Determine the (x, y) coordinate at the center of the cell enclosing the given text.  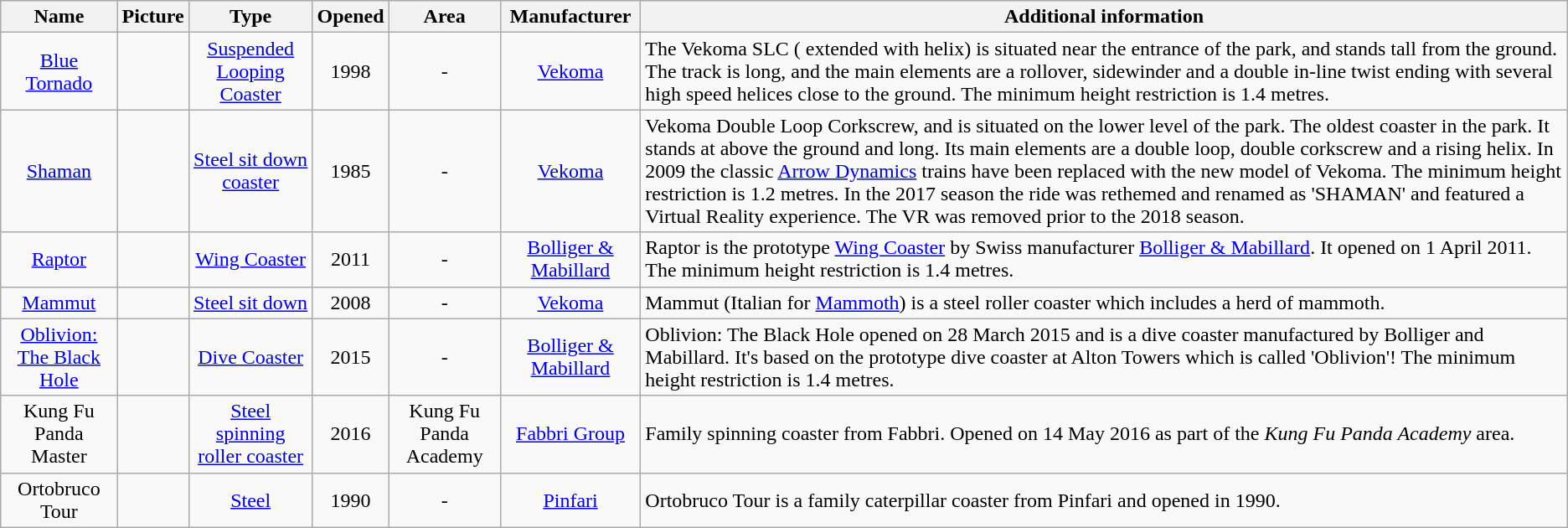
Pinfari (570, 500)
Raptor (59, 260)
Name (59, 17)
Blue Tornado (59, 71)
Additional information (1104, 17)
2015 (350, 357)
Fabbri Group (570, 434)
Steel (250, 500)
1990 (350, 500)
2011 (350, 260)
Mammut (59, 303)
2008 (350, 303)
Picture (152, 17)
Steel sit down coaster (250, 171)
Family spinning coaster from Fabbri. Opened on 14 May 2016 as part of the Kung Fu Panda Academy area. (1104, 434)
Kung Fu Panda Academy (444, 434)
1998 (350, 71)
Area (444, 17)
Manufacturer (570, 17)
Kung Fu Panda Master (59, 434)
Steel sit down (250, 303)
Suspended Looping Coaster (250, 71)
1985 (350, 171)
Mammut (Italian for Mammoth) is a steel roller coaster which includes a herd of mammoth. (1104, 303)
Wing Coaster (250, 260)
Oblivion: The Black Hole (59, 357)
Shaman (59, 171)
Ortobruco Tour (59, 500)
Opened (350, 17)
Steel spinning roller coaster (250, 434)
Type (250, 17)
2016 (350, 434)
Ortobruco Tour is a family caterpillar coaster from Pinfari and opened in 1990. (1104, 500)
Dive Coaster (250, 357)
